Provide the [x, y] coordinate of the cell's center where the given text is located.  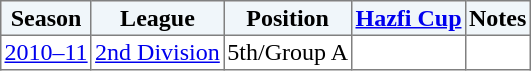
Position [288, 18]
Season [46, 18]
2nd Division [157, 52]
5th/Group A [288, 52]
Notes [498, 18]
League [157, 18]
Hazfi Cup [409, 18]
2010–11 [46, 52]
